Extract the (x, y) coordinate from the center of the cell holding the provided text.  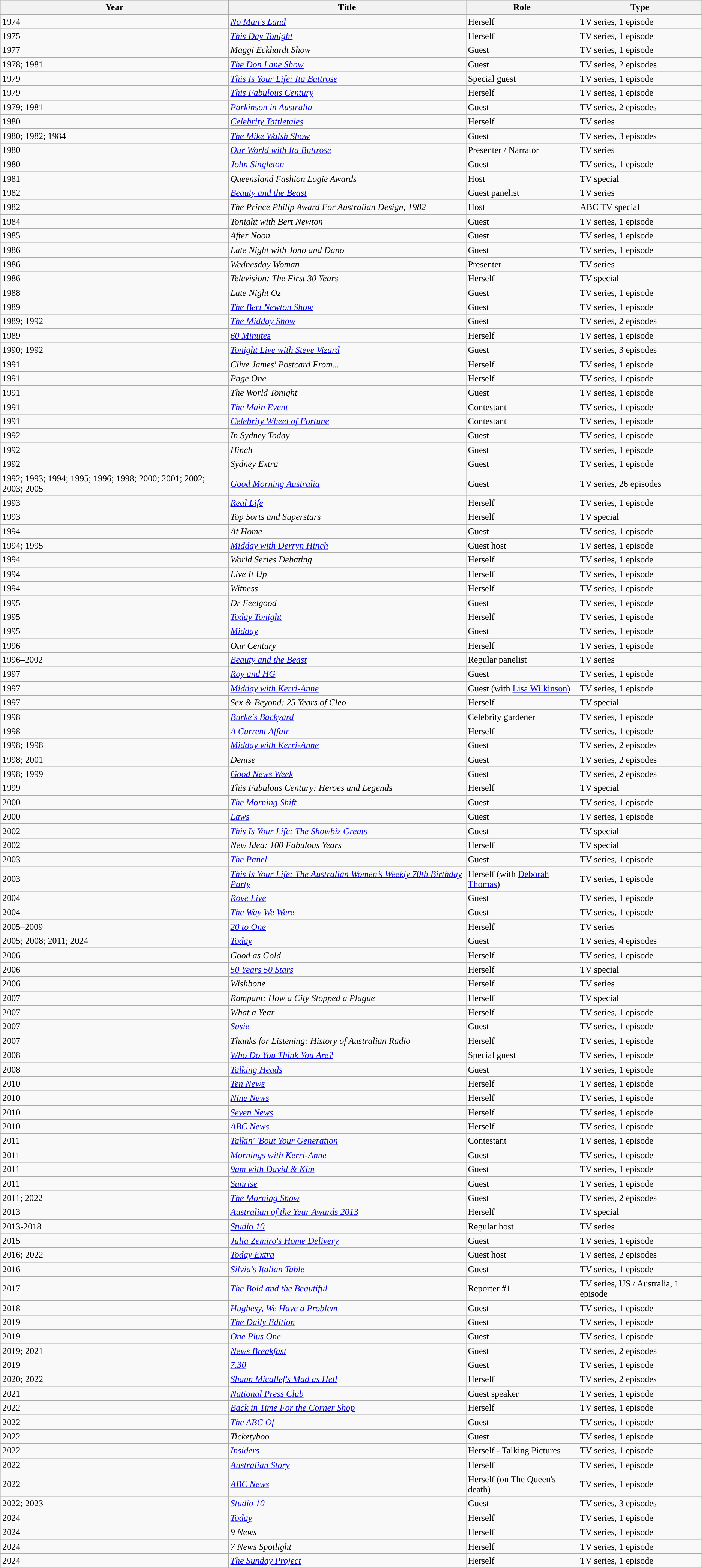
1979; 1981 (114, 107)
The Don Lane Show (347, 64)
1998; 1998 (114, 745)
1998; 2001 (114, 760)
Sydney Extra (347, 464)
Seven News (347, 1112)
2013-2018 (114, 1226)
ABC TV special (640, 207)
Julia Zemiro's Home Delivery (347, 1241)
The Panel (347, 859)
Hinch (347, 450)
20 to One (347, 927)
60 Minutes (347, 336)
Celebrity Wheel of Fortune (347, 421)
1989; 1992 (114, 321)
Roy and HG (347, 674)
Ten News (347, 1084)
The Bert Newton Show (347, 307)
1990; 1992 (114, 350)
Talkin' 'Bout Your Generation (347, 1141)
Sex & Beyond: 25 Years of Cleo (347, 703)
Nine News (347, 1098)
Susie (347, 1027)
1975 (114, 36)
Wednesday Woman (347, 264)
Wishbone (347, 984)
New Idea: 100 Fabulous Years (347, 845)
Ticketyboo (347, 1436)
Laws (347, 817)
This Fabulous Century: Heroes and Legends (347, 788)
Back in Time For the Corner Shop (347, 1408)
Celebrity gardener (522, 717)
1994; 1995 (114, 546)
The Midday Show (347, 321)
Parkinson in Australia (347, 107)
9am with David & Kim (347, 1169)
1985 (114, 236)
2018 (114, 1308)
Title (347, 7)
TV series, US / Australia, 1 episode (640, 1288)
Hughesy, We Have a Problem (347, 1308)
Herself - Talking Pictures (522, 1451)
Who Do You Think You Are? (347, 1055)
Midday with Derryn Hinch (347, 546)
Guest (with Lisa Wilkinson) (522, 688)
Our Century (347, 645)
Top Sorts and Superstars (347, 517)
Tonight Live with Steve Vizard (347, 350)
TV series, 26 episodes (640, 484)
7.30 (347, 1365)
This Is Your Life: The Australian Women’s Weekly 70th Birthday Party (347, 879)
In Sydney Today (347, 436)
Presenter / Narrator (522, 150)
7 News Spotlight (347, 1546)
This Is Your Life: Ita Buttrose (347, 79)
This Is Your Life: The Showbiz Greats (347, 831)
Guest panelist (522, 193)
Year (114, 7)
Presenter (522, 264)
2015 (114, 1241)
Australian of the Year Awards 2013 (347, 1212)
50 Years 50 Stars (347, 970)
Good as Gold (347, 955)
9 News (347, 1532)
The Daily Edition (347, 1322)
Type (640, 7)
Late Night Oz (347, 293)
Today Extra (347, 1255)
2013 (114, 1212)
1984 (114, 222)
Tonight with Bert Newton (347, 222)
1996–2002 (114, 660)
Dr Feelgood (347, 603)
Clive James' Postcard From... (347, 364)
The Sunday Project (347, 1561)
World Series Debating (347, 560)
1980; 1982; 1984 (114, 136)
2005–2009 (114, 927)
2016 (114, 1269)
The Morning Shift (347, 802)
After Noon (347, 236)
Rampant: How a City Stopped a Plague (347, 998)
2019; 2021 (114, 1351)
At Home (347, 531)
2022; 2023 (114, 1504)
Role (522, 7)
Burke's Backyard (347, 717)
This Fabulous Century (347, 93)
TV series, 4 episodes (640, 941)
The Bold and the Beautiful (347, 1288)
Sunrise (347, 1184)
Herself (on The Queen's death) (522, 1484)
2017 (114, 1288)
One Plus One (347, 1336)
The World Tonight (347, 393)
Good Morning Australia (347, 484)
1996 (114, 645)
Denise (347, 760)
Real Life (347, 503)
Good News Week (347, 774)
Rove Live (347, 898)
No Man's Land (347, 22)
1992; 1993; 1994; 1995; 1996; 1998; 2000; 2001; 2002; 2003; 2005 (114, 484)
Celebrity Tattletales (347, 121)
Regular panelist (522, 660)
The ABC Of (347, 1422)
1999 (114, 788)
2020; 2022 (114, 1379)
Guest speaker (522, 1394)
1988 (114, 293)
The Way We Were (347, 913)
Witness (347, 588)
Insiders (347, 1451)
2005; 2008; 2011; 2024 (114, 941)
The Morning Show (347, 1198)
What a Year (347, 1012)
Regular host (522, 1226)
Page One (347, 378)
Mornings with Kerri-Anne (347, 1155)
Australian Story (347, 1465)
News Breakfast (347, 1351)
John Singleton (347, 164)
Talking Heads (347, 1069)
A Current Affair (347, 731)
Shaun Micallef's Mad as Hell (347, 1379)
1978; 1981 (114, 64)
Queensland Fashion Logie Awards (347, 179)
Reporter #1 (522, 1288)
2011; 2022 (114, 1198)
2021 (114, 1394)
Silvia's Italian Table (347, 1269)
1977 (114, 50)
2016; 2022 (114, 1255)
Maggi Eckhardt Show (347, 50)
The Prince Philip Award For Australian Design, 1982 (347, 207)
1998; 1999 (114, 774)
Herself (with Deborah Thomas) (522, 879)
This Day Tonight (347, 36)
The Mike Walsh Show (347, 136)
Our World with Ita Buttrose (347, 150)
Television: The First 30 Years (347, 279)
Live It Up (347, 574)
Thanks for Listening: History of Australian Radio (347, 1041)
Midday (347, 631)
Late Night with Jono and Dano (347, 250)
1974 (114, 22)
The Main Event (347, 407)
1981 (114, 179)
National Press Club (347, 1394)
Today Tonight (347, 617)
